Provide the [X, Y] coordinate of the cell's center where the given text is located.  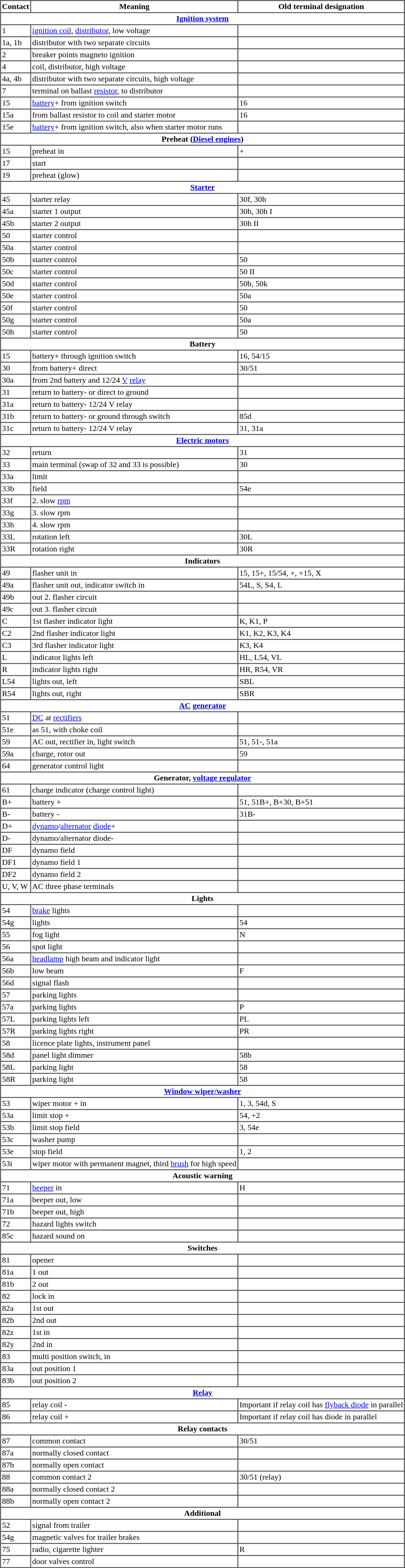
HR, R54, VR [321, 670]
2nd flasher indicator light [134, 633]
33R [16, 549]
starter 1 output [134, 212]
15, 15+, 15/54, +, +15, X [321, 573]
53c [16, 1140]
49c [16, 609]
C2 [16, 633]
1 [16, 31]
30f, 30h [321, 200]
H [321, 1188]
71b [16, 1212]
DF1 [16, 863]
33L [16, 537]
Relay [203, 1393]
battery + [134, 802]
licence plate lights, instrument panel [134, 1043]
normally open contact [134, 1465]
Important if relay coil has diode in parallel [321, 1417]
49 [16, 573]
beeper out, high [134, 1212]
85c [16, 1236]
7 [16, 91]
55 [16, 935]
77 [16, 1562]
53i [16, 1164]
87a [16, 1453]
50 II [321, 272]
N [321, 935]
lights [134, 923]
71a [16, 1200]
2 out [134, 1284]
31a [16, 404]
indicator lights right [134, 670]
50b [16, 260]
50c [16, 272]
82b [16, 1321]
dynamo field 1 [134, 863]
4a, 4b [16, 79]
85 [16, 1405]
radio, cigarette lighter [134, 1550]
50b, 50k [321, 284]
normally closed contact [134, 1453]
Preheat (Diesel engines) [203, 139]
opener [134, 1260]
33a [16, 477]
rotation left [134, 537]
31c [16, 429]
59a [16, 754]
49a [16, 585]
50e [16, 296]
85d [321, 417]
stop field [134, 1152]
AC out, rectifier in, light switch [134, 742]
1st out [134, 1309]
82z [16, 1333]
53a [16, 1116]
ignition coil, distributor, low voltage [134, 31]
Generator, voltage regulator [203, 778]
wiper motor + in [134, 1104]
88 [16, 1477]
Relay contacts [203, 1429]
headlamp high beam and indicator light [134, 959]
33b [16, 489]
signal flash [134, 983]
C [16, 621]
B+ [16, 802]
distributor with two separate circuits [134, 43]
31B- [321, 814]
88a [16, 1489]
54e [321, 489]
31b [16, 417]
45a [16, 212]
distributor with two separate circuits, high voltage [134, 79]
56 [16, 947]
58L [16, 1067]
return to battery- or direct to ground [134, 392]
wiper motor with permanent magnet, third brush for high speed [134, 1164]
hazard lights switch [134, 1224]
56b [16, 971]
Old terminal designation [321, 7]
normally closed contact 2 [134, 1489]
87 [16, 1441]
3. slow rpm [134, 513]
19 [16, 175]
87b [16, 1465]
battery+ from ignition switch, also when starter motor runs [134, 127]
panel light dimmer [134, 1055]
dynamo/alternator diode- [134, 838]
51e [16, 730]
terminal on ballast resistor, to distributor [134, 91]
Window wiper/washer [203, 1092]
15e [16, 127]
16, 54/15 [321, 356]
flasher unit in [134, 573]
Lights [203, 899]
K1, K2, K3, K4 [321, 633]
HL, L54, VL [321, 658]
49b [16, 597]
field [134, 489]
Starter [203, 188]
Important if relay coil has flyback diode in parallel [321, 1405]
57 [16, 995]
parking lights right [134, 1031]
Additional [203, 1513]
lights out, right [134, 694]
1, 2 [321, 1152]
F [321, 971]
32 [16, 453]
61 [16, 790]
+ [321, 151]
normally open contact 2 [134, 1501]
flasher unit out, indicator switch in [134, 585]
57R [16, 1031]
indicator lights left [134, 658]
P [321, 1007]
1a, 1b [16, 43]
preheat in [134, 151]
50h [16, 332]
dynamo field 2 [134, 875]
71 [16, 1188]
2nd in [134, 1345]
relay coil + [134, 1417]
battery+ from ignition switch [134, 103]
1st in [134, 1333]
54L, S, S4, L [321, 585]
Electric motors [203, 441]
PR [321, 1031]
58b [321, 1055]
31, 31a [321, 429]
limit stop field [134, 1128]
30L [321, 537]
battery - [134, 814]
1st flasher indicator light [134, 621]
fog light [134, 935]
hazard sound on [134, 1236]
50g [16, 320]
D+ [16, 826]
rotation right [134, 549]
lights out, left [134, 682]
AC generator [203, 706]
K3, K4 [321, 646]
53 [16, 1104]
C3 [16, 646]
preheat (glow) [134, 175]
51 [16, 718]
relay coil - [134, 1405]
B- [16, 814]
Battery [203, 344]
lock in [134, 1296]
54, +2 [321, 1116]
return to battery- or ground through switch [134, 417]
charge, rotor out [134, 754]
81b [16, 1284]
30h, 30h I [321, 212]
53b [16, 1128]
30/51 (relay) [321, 1477]
common contact [134, 1441]
50d [16, 284]
return [134, 453]
2nd out [134, 1321]
signal from trailer [134, 1525]
82a [16, 1309]
start [134, 163]
57a [16, 1007]
56a [16, 959]
33h [16, 525]
D- [16, 838]
56d [16, 983]
magnetic valves for trailer brakes [134, 1538]
33g [16, 513]
DC at rectifiers [134, 718]
3, 54e [321, 1128]
parking lights left [134, 1019]
64 [16, 766]
brake lights [134, 911]
51, 51-, 51a [321, 742]
81a [16, 1272]
starter 2 output [134, 224]
33f [16, 501]
SBL [321, 682]
door valves control [134, 1562]
51, 51B+, B+30, B+51 [321, 802]
17 [16, 163]
2 [16, 55]
generator control light [134, 766]
86 [16, 1417]
81 [16, 1260]
53e [16, 1152]
82y [16, 1345]
45b [16, 224]
57L [16, 1019]
coil, distributor, high voltage [134, 67]
battery+ through ignition switch [134, 356]
4 [16, 67]
82 [16, 1296]
out position 1 [134, 1369]
multi position switch, in [134, 1357]
88b [16, 1501]
DF [16, 850]
out 2. flasher circuit [134, 597]
Meaning [134, 7]
1 out [134, 1272]
common contact 2 [134, 1477]
AC three phase terminals [134, 887]
low beam [134, 971]
58R [16, 1079]
Contact [16, 7]
72 [16, 1224]
K, K1, P [321, 621]
52 [16, 1525]
breaker points magneto ignition [134, 55]
dynamo/alternator diode+ [134, 826]
washer pump [134, 1140]
3rd flasher indicator light [134, 646]
beeper out, low [134, 1200]
30h II [321, 224]
from 2nd battery and 12/24 V relay [134, 380]
R54 [16, 694]
15a [16, 115]
L54 [16, 682]
75 [16, 1550]
out position 2 [134, 1381]
2. slow rpm [134, 501]
Acoustic warning [203, 1176]
4. slow rpm [134, 525]
dynamo field [134, 850]
33 [16, 465]
main terminal (swap of 32 and 33 is possible) [134, 465]
1, 3, 54d, S [321, 1104]
30a [16, 380]
charge indicator (charge control light) [134, 790]
U, V, W [16, 887]
Indicators [203, 561]
30R [321, 549]
SBR [321, 694]
PL [321, 1019]
beeper in [134, 1188]
starter relay [134, 200]
83a [16, 1369]
83 [16, 1357]
Ignition system [203, 19]
45 [16, 200]
58d [16, 1055]
50f [16, 308]
DF2 [16, 875]
limit [134, 477]
as 51, with choke coil [134, 730]
limit stop + [134, 1116]
from ballast resistor to coil and starter motor [134, 115]
L [16, 658]
from battery+ direct [134, 368]
83b [16, 1381]
spot light [134, 947]
out 3. flasher circuit [134, 609]
Switches [203, 1248]
